Return [X, Y] of the center of cell containing provided text 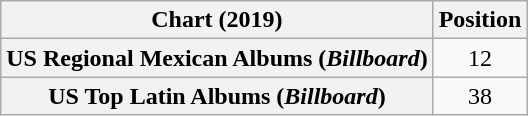
12 [480, 58]
US Top Latin Albums (Billboard) [217, 96]
Chart (2019) [217, 20]
38 [480, 96]
US Regional Mexican Albums (Billboard) [217, 58]
Position [480, 20]
